Extract the [X, Y] coordinate from the center of the cell holding the provided text.  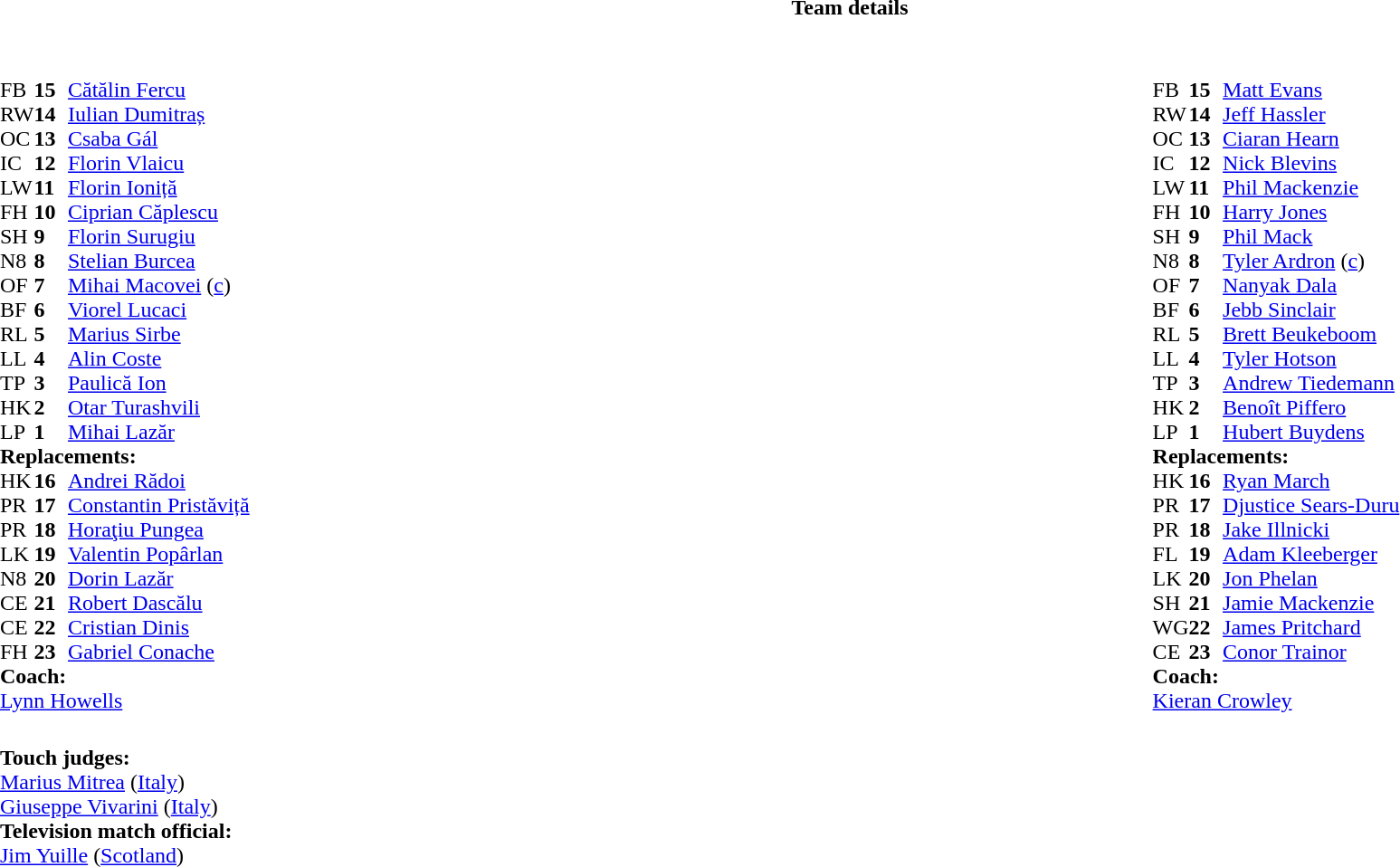
Benoît Piffero [1310, 407]
Dorin Lazăr [159, 579]
Tyler Hotson [1310, 358]
James Pritchard [1310, 628]
Brett Beukeboom [1310, 335]
Phil Mackenzie [1310, 188]
Jeff Hassler [1310, 114]
Marius Sirbe [159, 335]
Lynn Howells [125, 700]
FL [1171, 554]
Jon Phelan [1310, 579]
Jebb Sinclair [1310, 310]
Nick Blevins [1310, 163]
Adam Kleeberger [1310, 554]
Florin Ioniță [159, 188]
Matt Evans [1310, 91]
Constantin Pristăviță [159, 505]
Conor Trainor [1310, 652]
Kieran Crowley [1276, 700]
Ciprian Căplescu [159, 212]
Cătălin Fercu [159, 91]
Harry Jones [1310, 212]
Viorel Lucaci [159, 310]
Florin Vlaicu [159, 163]
Valentin Popârlan [159, 554]
WG [1171, 628]
Robert Dascălu [159, 603]
Gabriel Conache [159, 652]
Otar Turashvili [159, 407]
Alin Coste [159, 358]
Andrei Rădoi [159, 481]
Hubert Buydens [1310, 433]
Iulian Dumitraș [159, 114]
Stelian Burcea [159, 261]
Djustice Sears-Duru [1310, 505]
Mihai Macovei (c) [159, 286]
Csaba Gál [159, 139]
Jake Illnicki [1310, 530]
Cristian Dinis [159, 628]
Florin Surugiu [159, 237]
Mihai Lazăr [159, 433]
Ryan March [1310, 481]
Tyler Ardron (c) [1310, 261]
Ciaran Hearn [1310, 139]
Andrew Tiedemann [1310, 384]
Horaţiu Pungea [159, 530]
Nanyak Dala [1310, 286]
Paulică Ion [159, 384]
Phil Mack [1310, 237]
Jamie Mackenzie [1310, 603]
